Locate the cell with the specified text and output its [X, Y] center coordinate. 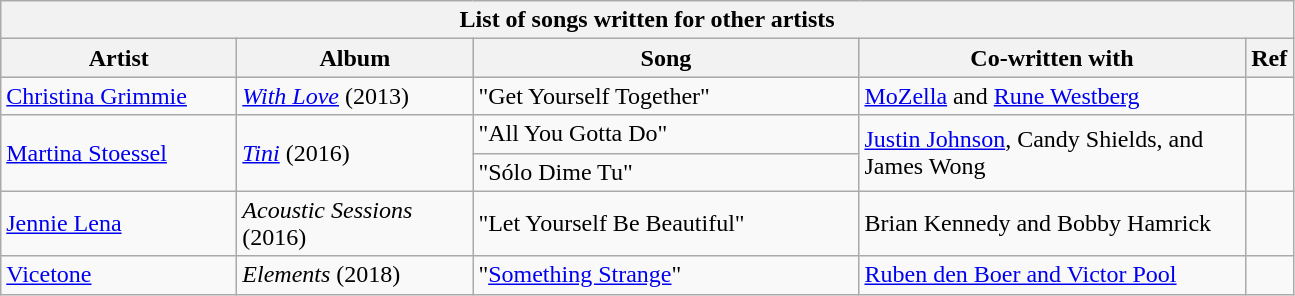
Jennie Lena [119, 224]
Artist [119, 58]
With Love (2013) [355, 96]
Acoustic Sessions (2016) [355, 224]
Elements (2018) [355, 275]
Christina Grimmie [119, 96]
"Sólo Dime Tu" [666, 172]
Vicetone [119, 275]
MoZella and Rune Westberg [1052, 96]
Ref [1270, 58]
Tini (2016) [355, 153]
"Something Strange" [666, 275]
"All You Gotta Do" [666, 134]
Brian Kennedy and Bobby Hamrick [1052, 224]
"Let Yourself Be Beautiful" [666, 224]
Martina Stoessel [119, 153]
Ruben den Boer and Victor Pool [1052, 275]
Co-written with [1052, 58]
Song [666, 58]
List of songs written for other artists [648, 20]
Justin Johnson, Candy Shields, and James Wong [1052, 153]
"Get Yourself Together" [666, 96]
Album [355, 58]
